Pinpoint the cell where the given text exists, returning its (x, y) midpoint coordinate. 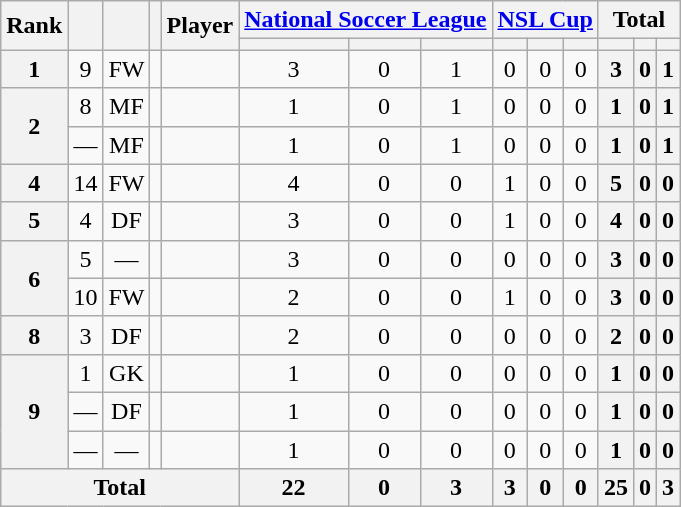
National Soccer League (366, 20)
Rank (34, 26)
25 (616, 488)
Player (200, 26)
NSL Cup (545, 20)
14 (86, 183)
6 (34, 278)
GK (126, 373)
10 (86, 297)
22 (294, 488)
